Provide the [x, y] coordinate of the cell's center where the given text is located.  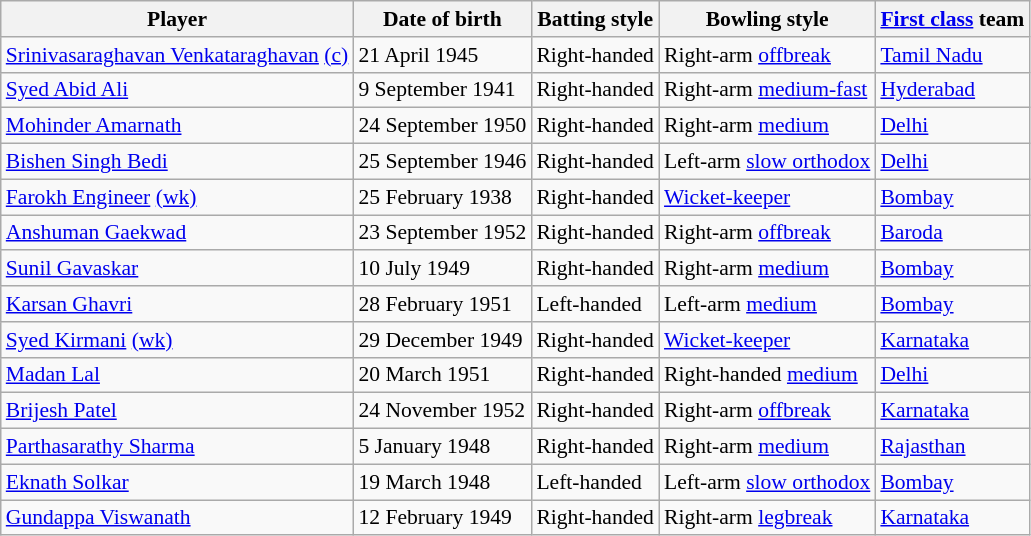
Syed Abid Ali [178, 90]
Parthasarathy Sharma [178, 447]
Eknath Solkar [178, 482]
Farokh Engineer (wk) [178, 197]
Karsan Ghavri [178, 304]
Mohinder Amarnath [178, 126]
29 December 1949 [442, 340]
25 February 1938 [442, 197]
24 September 1950 [442, 126]
Player [178, 19]
Rajasthan [952, 447]
Bishen Singh Bedi [178, 162]
25 September 1946 [442, 162]
28 February 1951 [442, 304]
21 April 1945 [442, 55]
Right-arm legbreak [767, 518]
Batting style [595, 19]
Bowling style [767, 19]
Tamil Nadu [952, 55]
Anshuman Gaekwad [178, 233]
Right-handed medium [767, 375]
20 March 1951 [442, 375]
Madan Lal [178, 375]
Brijesh Patel [178, 411]
Baroda [952, 233]
Date of birth [442, 19]
Sunil Gavaskar [178, 269]
First class team [952, 19]
5 January 1948 [442, 447]
12 February 1949 [442, 518]
10 July 1949 [442, 269]
9 September 1941 [442, 90]
Syed Kirmani (wk) [178, 340]
24 November 1952 [442, 411]
Hyderabad [952, 90]
19 March 1948 [442, 482]
Left-arm medium [767, 304]
23 September 1952 [442, 233]
Right-arm medium-fast [767, 90]
Srinivasaraghavan Venkataraghavan (c) [178, 55]
Gundappa Viswanath [178, 518]
